For the text-containing cell, return its midpoint in (x, y) coordinate format. 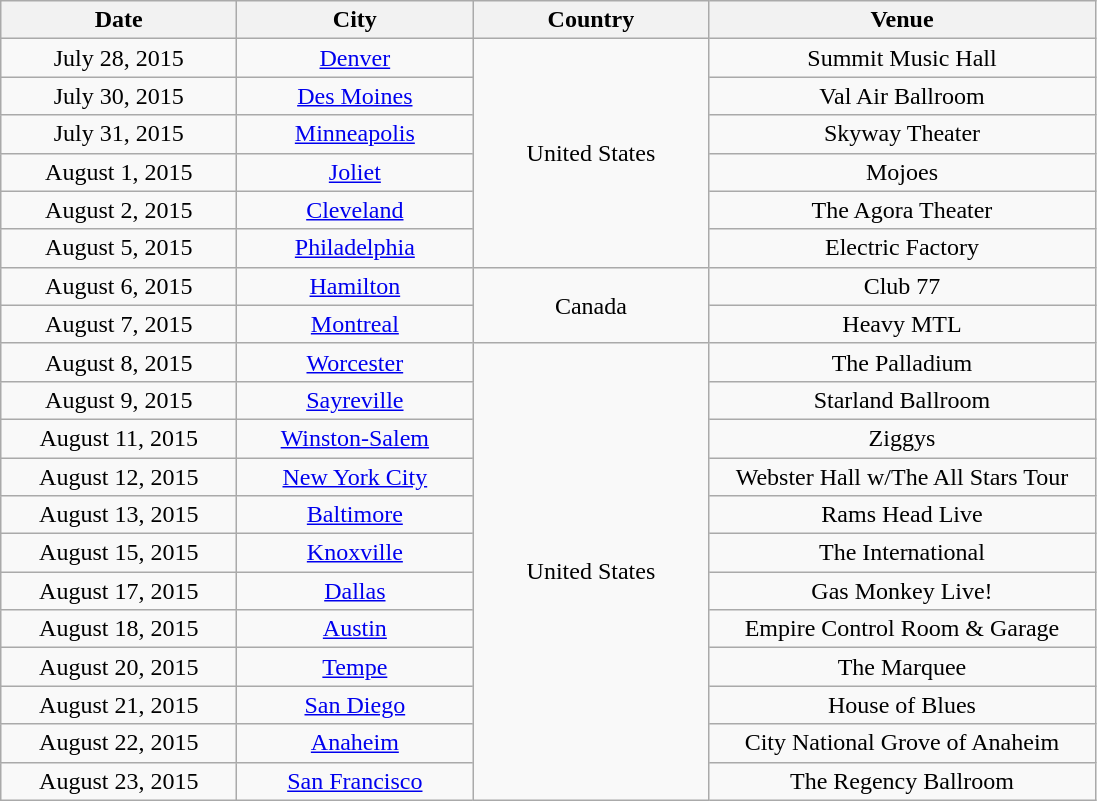
City National Grove of Anaheim (902, 743)
August 5, 2015 (119, 248)
The Regency Ballroom (902, 781)
Webster Hall w/The All Stars Tour (902, 477)
Val Air Ballroom (902, 96)
City (355, 20)
Cleveland (355, 210)
Tempe (355, 667)
Joliet (355, 172)
Starland Ballroom (902, 400)
Venue (902, 20)
The Agora Theater (902, 210)
August 8, 2015 (119, 362)
August 13, 2015 (119, 515)
Club 77 (902, 286)
Summit Music Hall (902, 58)
Montreal (355, 324)
August 9, 2015 (119, 400)
House of Blues (902, 705)
The Marquee (902, 667)
Austin (355, 629)
Heavy MTL (902, 324)
Knoxville (355, 553)
Rams Head Live (902, 515)
August 1, 2015 (119, 172)
The International (902, 553)
August 12, 2015 (119, 477)
Date (119, 20)
Sayreville (355, 400)
August 2, 2015 (119, 210)
The Palladium (902, 362)
August 7, 2015 (119, 324)
August 17, 2015 (119, 591)
July 31, 2015 (119, 134)
Baltimore (355, 515)
Anaheim (355, 743)
August 11, 2015 (119, 438)
San Diego (355, 705)
August 6, 2015 (119, 286)
August 22, 2015 (119, 743)
Worcester (355, 362)
August 21, 2015 (119, 705)
Minneapolis (355, 134)
San Francisco (355, 781)
Des Moines (355, 96)
Country (591, 20)
Ziggys (902, 438)
August 23, 2015 (119, 781)
Hamilton (355, 286)
Winston-Salem (355, 438)
Gas Monkey Live! (902, 591)
Philadelphia (355, 248)
August 20, 2015 (119, 667)
August 15, 2015 (119, 553)
July 28, 2015 (119, 58)
New York City (355, 477)
Mojoes (902, 172)
Skyway Theater (902, 134)
Electric Factory (902, 248)
Canada (591, 305)
August 18, 2015 (119, 629)
July 30, 2015 (119, 96)
Empire Control Room & Garage (902, 629)
Dallas (355, 591)
Denver (355, 58)
